Identify which cell holds the provided text, then report its (x, y) central coordinate. 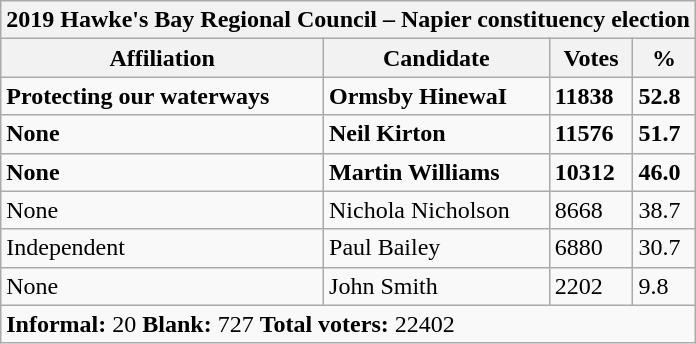
11576 (591, 134)
30.7 (664, 248)
10312 (591, 172)
52.8 (664, 96)
11838 (591, 96)
46.0 (664, 172)
6880 (591, 248)
Affiliation (162, 58)
38.7 (664, 210)
Nichola Nicholson (437, 210)
Votes (591, 58)
Paul Bailey (437, 248)
Protecting our waterways (162, 96)
Independent (162, 248)
2202 (591, 286)
Ormsby HinewaI (437, 96)
2019 Hawke's Bay Regional Council – Napier constituency election (348, 20)
9.8 (664, 286)
Martin Williams (437, 172)
John Smith (437, 286)
Candidate (437, 58)
51.7 (664, 134)
8668 (591, 210)
% (664, 58)
Neil Kirton (437, 134)
Informal: 20 Blank: 727 Total voters: 22402 (348, 324)
